Scan for the cell matching the given text and deliver its (x, y) coordinate at center. 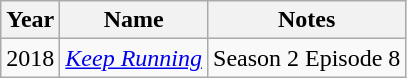
Keep Running (134, 58)
Notes (307, 20)
Season 2 Episode 8 (307, 58)
Year (30, 20)
2018 (30, 58)
Name (134, 20)
